Provide the [x, y] coordinate of the cell's center where the given text is located.  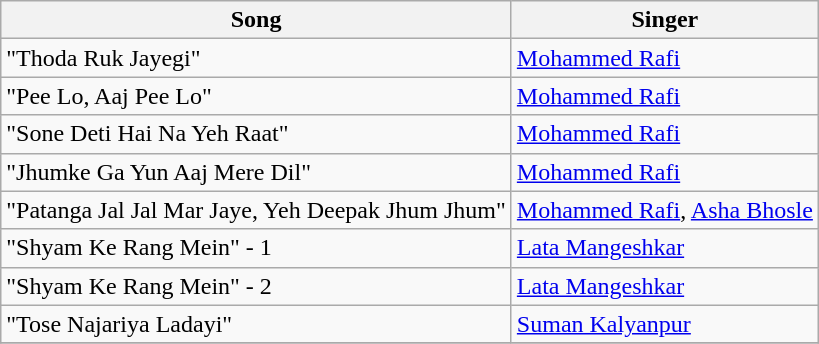
Suman Kalyanpur [664, 324]
"Pee Lo, Aaj Pee Lo" [256, 96]
"Shyam Ke Rang Mein" - 2 [256, 286]
"Sone Deti Hai Na Yeh Raat" [256, 134]
Song [256, 20]
Mohammed Rafi, Asha Bhosle [664, 210]
"Jhumke Ga Yun Aaj Mere Dil" [256, 172]
"Thoda Ruk Jayegi" [256, 58]
"Patanga Jal Jal Mar Jaye, Yeh Deepak Jhum Jhum" [256, 210]
"Tose Najariya Ladayi" [256, 324]
"Shyam Ke Rang Mein" - 1 [256, 248]
Singer [664, 20]
